Find where the given text appears and provide that cell's center as [x, y] coordinate. 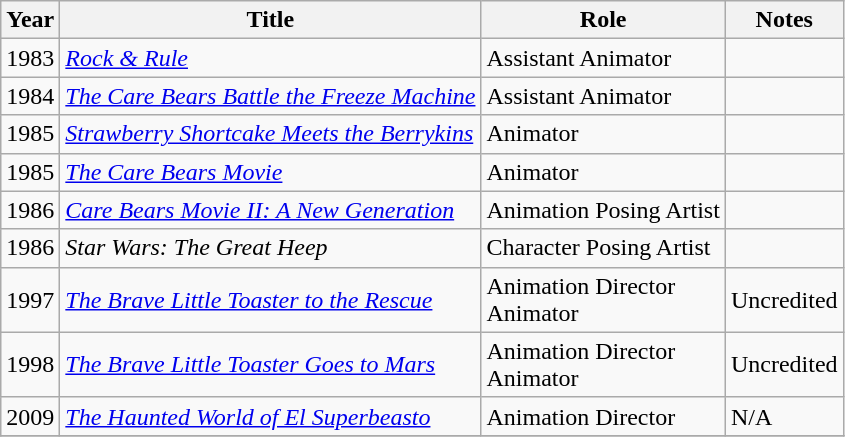
Title [270, 20]
Care Bears Movie II: A New Generation [270, 210]
Star Wars: The Great Heep [270, 248]
Notes [784, 20]
1984 [30, 96]
1997 [30, 300]
Animation Director [603, 416]
1998 [30, 364]
2009 [30, 416]
Role [603, 20]
The Care Bears Movie [270, 172]
The Brave Little Toaster Goes to Mars [270, 364]
The Care Bears Battle the Freeze Machine [270, 96]
N/A [784, 416]
The Haunted World of El Superbeasto [270, 416]
Strawberry Shortcake Meets the Berrykins [270, 134]
1983 [30, 58]
Animation Posing Artist [603, 210]
The Brave Little Toaster to the Rescue [270, 300]
Year [30, 20]
Rock & Rule [270, 58]
Character Posing Artist [603, 248]
